Extract the (x, y) coordinate from the center of the cell holding the provided text.  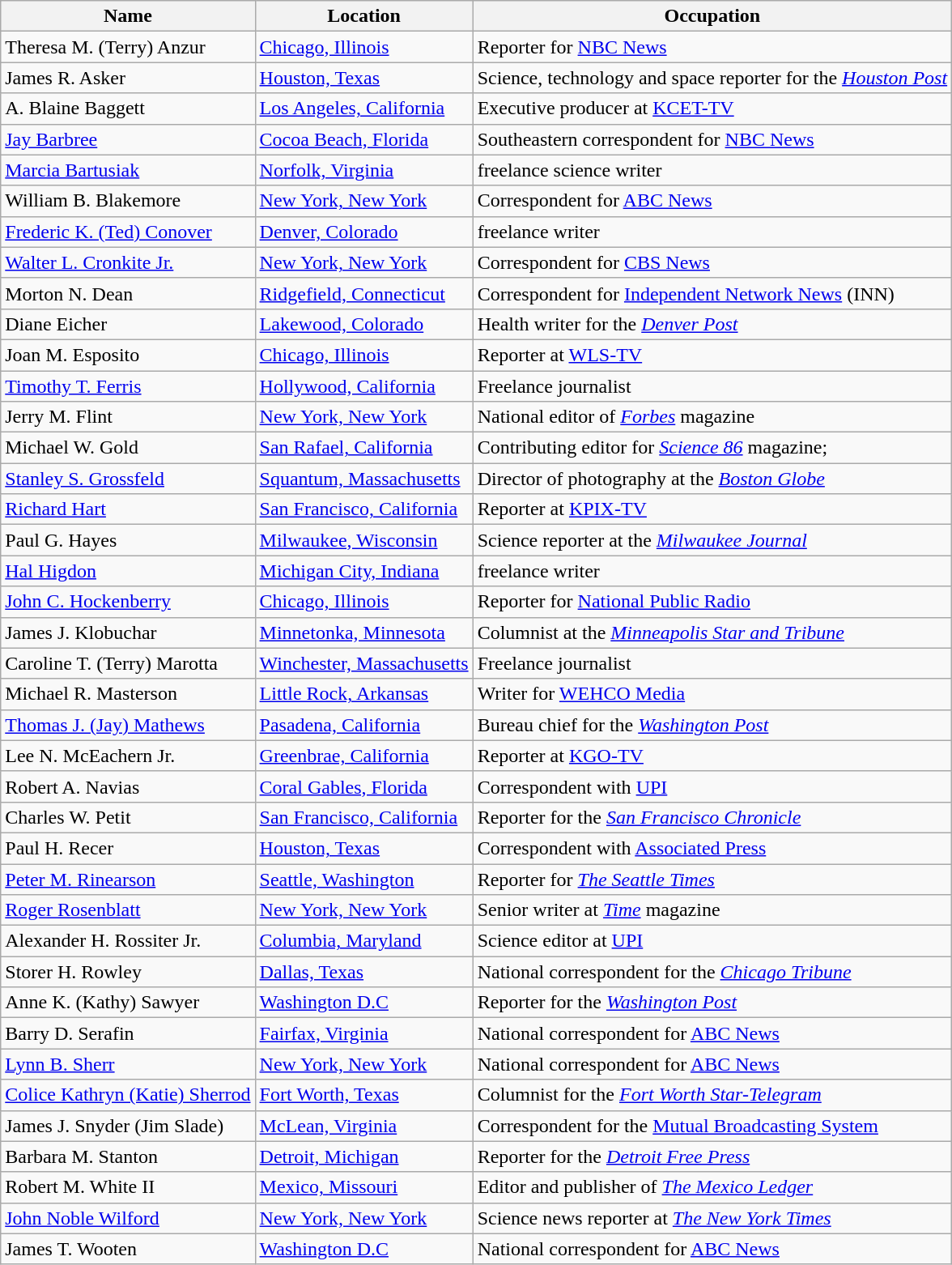
James J. Klobuchar (128, 632)
Science news reporter at The New York Times (712, 1218)
Jay Barbree (128, 139)
Reporter for NBC News (712, 47)
Little Rock, Arkansas (364, 694)
Reporter at KPIX-TV (712, 509)
Name (128, 16)
Detroit, Michigan (364, 1156)
Science, technology and space reporter for the Houston Post (712, 78)
William B. Blakemore (128, 201)
A. Blaine Baggett (128, 109)
Lakewood, Colorado (364, 324)
Correspondent for ABC News (712, 201)
Los Angeles, California (364, 109)
Hollywood, California (364, 386)
James R. Asker (128, 78)
Thomas J. (Jay) Mathews (128, 725)
Joan M. Esposito (128, 355)
Pasadena, California (364, 725)
Reporter for the Detroit Free Press (712, 1156)
John C. Hockenberry (128, 602)
Correspondent with UPI (712, 786)
Denver, Colorado (364, 232)
Reporter for the Washington Post (712, 1003)
McLean, Virginia (364, 1126)
Coral Gables, Florida (364, 786)
Reporter at KGO-TV (712, 756)
National correspondent for the Chicago Tribune (712, 972)
Health writer for the Denver Post (712, 324)
Location (364, 16)
Director of photography at the Boston Globe (712, 479)
Michael W. Gold (128, 448)
Columnist for the Fort Worth Star-Telegram (712, 1095)
Michael R. Masterson (128, 694)
Alexander H. Rossiter Jr. (128, 941)
Lee N. McEachern Jr. (128, 756)
Theresa M. (Terry) Anzur (128, 47)
Fort Worth, Texas (364, 1095)
Michigan City, Indiana (364, 571)
Caroline T. (Terry) Marotta (128, 663)
Barbara M. Stanton (128, 1156)
Winchester, Massachusetts (364, 663)
Peter M. Rinearson (128, 879)
John Noble Wilford (128, 1218)
Walter L. Cronkite Jr. (128, 262)
freelance science writer (712, 170)
Robert A. Navias (128, 786)
Jerry M. Flint (128, 417)
Columbia, Maryland (364, 941)
Senior writer at Time magazine (712, 910)
Dallas, Texas (364, 972)
Richard Hart (128, 509)
Cocoa Beach, Florida (364, 139)
Morton N. Dean (128, 293)
Science editor at UPI (712, 941)
Minnetonka, Minnesota (364, 632)
Bureau chief for the Washington Post (712, 725)
James T. Wooten (128, 1249)
Hal Higdon (128, 571)
Milwaukee, Wisconsin (364, 540)
Greenbrae, California (364, 756)
Mexico, Missouri (364, 1187)
Reporter at WLS-TV (712, 355)
Executive producer at KCET-TV (712, 109)
Diane Eicher (128, 324)
Contributing editor for Science 86 magazine; (712, 448)
Ridgefield, Connecticut (364, 293)
Stanley S. Grossfeld (128, 479)
Squantum, Massachusetts (364, 479)
Lynn B. Sherr (128, 1064)
Science reporter at the Milwaukee Journal (712, 540)
Reporter for The Seattle Times (712, 879)
Correspondent for CBS News (712, 262)
Roger Rosenblatt (128, 910)
Fairfax, Virginia (364, 1033)
James J. Snyder (Jim Slade) (128, 1126)
Barry D. Serafin (128, 1033)
Storer H. Rowley (128, 972)
Reporter for the San Francisco Chronicle (712, 817)
Correspondent with Associated Press (712, 848)
Southeastern correspondent for NBC News (712, 139)
Occupation (712, 16)
San Rafael, California (364, 448)
Reporter for National Public Radio (712, 602)
Columnist at the Minneapolis Star and Tribune (712, 632)
Seattle, Washington (364, 879)
Writer for WEHCO Media (712, 694)
Timothy T. Ferris (128, 386)
Frederic K. (Ted) Conover (128, 232)
Marcia Bartusiak (128, 170)
Anne K. (Kathy) Sawyer (128, 1003)
Colice Kathryn (Katie) Sherrod (128, 1095)
Editor and publisher of The Mexico Ledger (712, 1187)
National editor of Forbes magazine (712, 417)
Paul H. Recer (128, 848)
Paul G. Hayes (128, 540)
Norfolk, Virginia (364, 170)
Correspondent for the Mutual Broadcasting System (712, 1126)
Charles W. Petit (128, 817)
Robert M. White II (128, 1187)
Correspondent for Independent Network News (INN) (712, 293)
